Find where the given text appears and provide that cell's center as [x, y] coordinate. 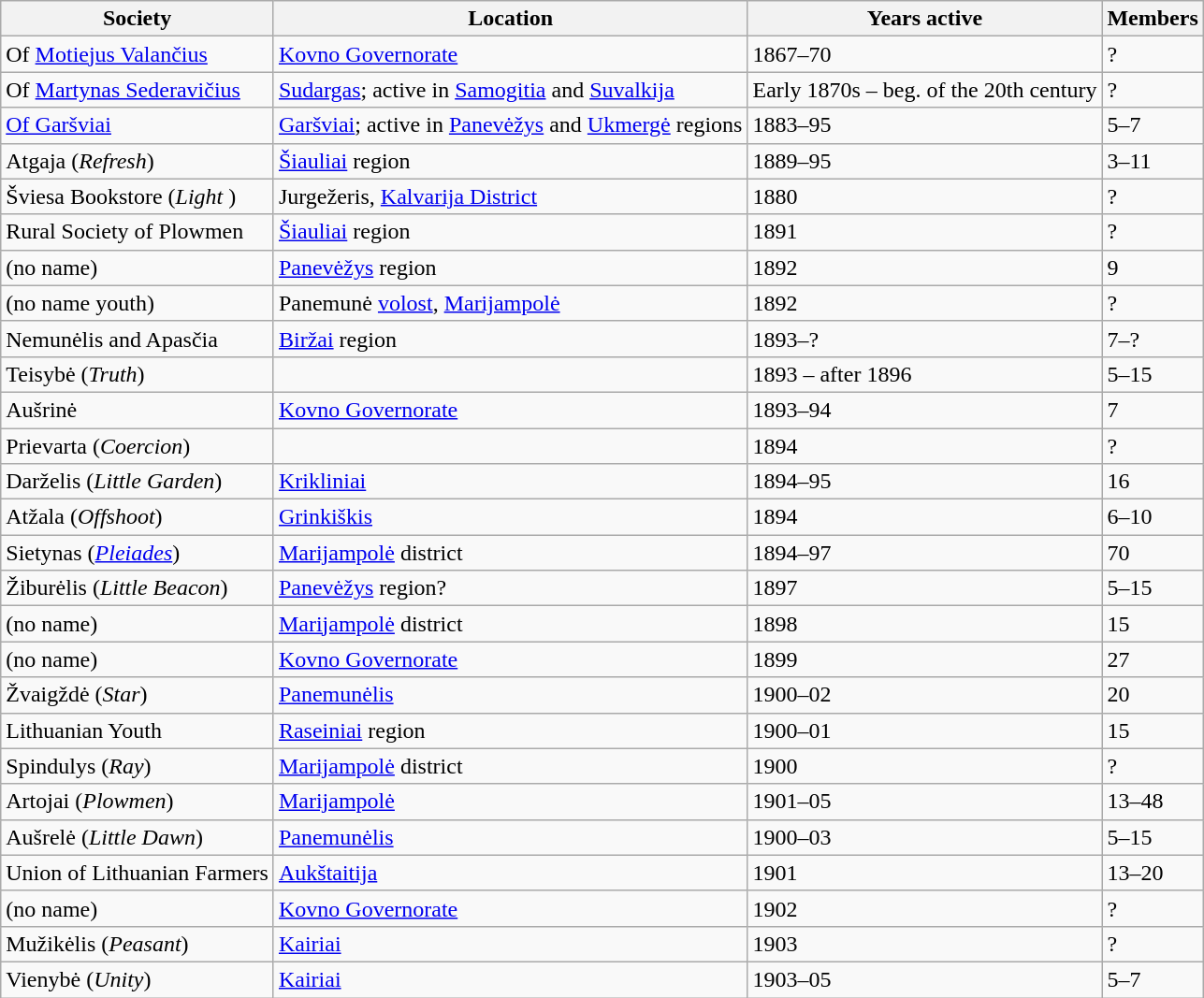
Panevėžys region? [511, 588]
1903 [924, 944]
9 [1153, 268]
Of Garšviai [138, 125]
6–10 [1153, 517]
1897 [924, 588]
Aukštaitija [511, 873]
Šviesa Bookstore (Light ) [138, 196]
Vienybė (Unity) [138, 979]
Žvaigždė (Star) [138, 695]
1883–95 [924, 125]
Of Martynas Sederavičius [138, 90]
3–11 [1153, 161]
1893–94 [924, 410]
Location [511, 19]
Darželis (Little Garden) [138, 482]
1900 [924, 766]
1900–01 [924, 730]
1898 [924, 624]
Early 1870s – beg. of the 20th century [924, 90]
Lithuanian Youth [138, 730]
Grinkiškis [511, 517]
Mužikėlis (Peasant) [138, 944]
(no name youth) [138, 303]
Panevėžys region [511, 268]
Years active [924, 19]
1902 [924, 908]
1889–95 [924, 161]
Atgaja (Refresh) [138, 161]
Krikliniai [511, 482]
1894–95 [924, 482]
1901 [924, 873]
Members [1153, 19]
Teisybė (Truth) [138, 374]
1900–02 [924, 695]
7 [1153, 410]
Žiburėlis (Little Beacon) [138, 588]
20 [1153, 695]
1867–70 [924, 54]
1899 [924, 659]
Garšviai; active in Panevėžys and Ukmergė regions [511, 125]
Jurgežeris, Kalvarija District [511, 196]
1891 [924, 232]
Artojai (Plowmen) [138, 802]
13–20 [1153, 873]
Raseiniai region [511, 730]
16 [1153, 482]
Spindulys (Ray) [138, 766]
1893 – after 1896 [924, 374]
Atžala (Offshoot) [138, 517]
Rural Society of Plowmen [138, 232]
Sudargas; active in Samogitia and Suvalkija [511, 90]
7–? [1153, 339]
1893–? [924, 339]
Of Motiejus Valančius [138, 54]
1903–05 [924, 979]
27 [1153, 659]
70 [1153, 553]
1880 [924, 196]
Prievarta (Coercion) [138, 446]
Society [138, 19]
1894–97 [924, 553]
Aušrinė [138, 410]
Union of Lithuanian Farmers [138, 873]
Sietynas (Pleiades) [138, 553]
Marijampolė [511, 802]
Aušrelė (Little Dawn) [138, 837]
Nemunėlis and Apasčia [138, 339]
Panemunė volost, Marijampolė [511, 303]
1900–03 [924, 837]
Biržai region [511, 339]
13–48 [1153, 802]
1901–05 [924, 802]
